For the text-containing cell, return its midpoint in (X, Y) coordinate format. 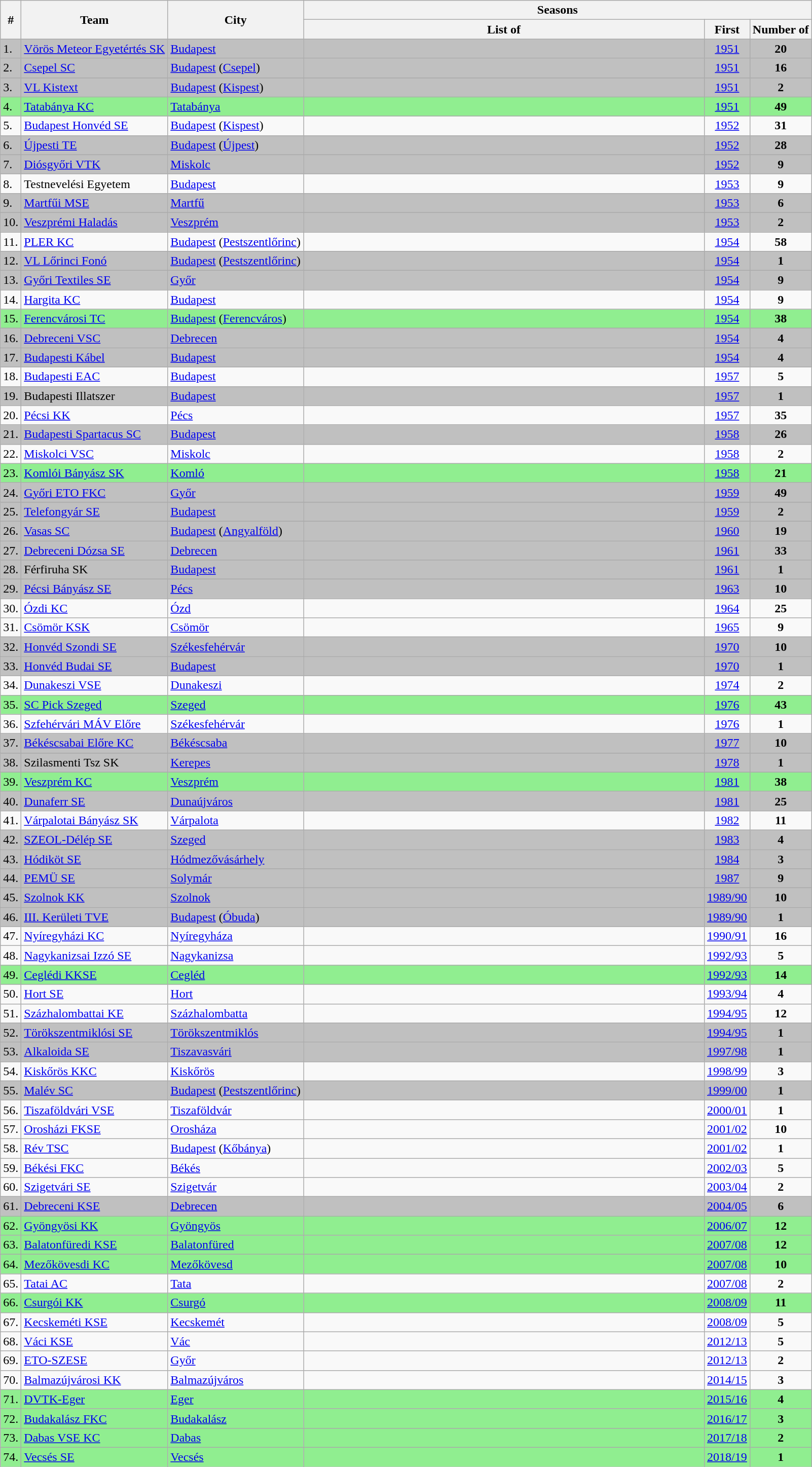
50. (11, 994)
Budakalász (236, 1418)
3. (11, 87)
58 (781, 242)
List of (504, 29)
18. (11, 377)
54. (11, 1071)
# (11, 20)
64. (11, 1264)
13. (11, 280)
1978 (727, 762)
Győri Textiles SE (94, 280)
III. Kerületi TVE (94, 917)
Dunaferr SE (94, 801)
Dunaújváros (236, 801)
16. (11, 338)
Debreceni VSC (94, 338)
1983 (727, 839)
Alkaloida SE (94, 1052)
47. (11, 936)
Solymár (236, 878)
Budapesti Illatszer (94, 396)
20. (11, 415)
74. (11, 1457)
24. (11, 492)
Pécsi Bányász SE (94, 589)
Tiszavasvári (236, 1052)
31 (781, 126)
Hódmezővásárhely (236, 859)
Martfű (236, 203)
Kecskemét (236, 1322)
73. (11, 1438)
Nagykanizsa (236, 956)
Szigetvári SE (94, 1187)
Nyíregyháza (236, 936)
Vác (236, 1341)
42. (11, 839)
Tiszaföldvári VSE (94, 1110)
32. (11, 647)
Várpalotai Bányász SK (94, 820)
1964 (727, 608)
29. (11, 589)
Ferencvárosi TC (94, 319)
21. (11, 434)
2004/05 (727, 1206)
Malév SC (94, 1090)
53. (11, 1052)
Budapesti EAC (94, 377)
Kiskőrös (236, 1071)
Csömör KSK (94, 628)
Cegléd (236, 975)
Budapest (Kőbánya) (236, 1148)
65. (11, 1283)
46. (11, 917)
Újpesti TE (94, 145)
Honvéd Szondi SE (94, 647)
Győri ETO FKC (94, 492)
52. (11, 1033)
8. (11, 184)
2018/19 (727, 1457)
Békéscsabai Előre KC (94, 743)
2015/16 (727, 1399)
PLER KC (94, 242)
Budakalász FKC (94, 1418)
1987 (727, 878)
34. (11, 685)
Martfűi MSE (94, 203)
1998/99 (727, 1071)
Komlói Bányász SK (94, 473)
2003/04 (727, 1187)
28 (781, 145)
Pécsi KK (94, 415)
Csömör (236, 628)
40. (11, 801)
Ózdi KC (94, 608)
20 (781, 49)
28. (11, 570)
1990/91 (727, 936)
Balatonfüredi KSE (94, 1245)
Tatai AC (94, 1283)
Hargita KC (94, 300)
Törökszentmiklós (236, 1033)
1999/00 (727, 1090)
Szigetvár (236, 1187)
Százhalombattai KE (94, 1013)
41. (11, 820)
26. (11, 531)
43. (11, 859)
69. (11, 1361)
Vörös Meteor Egyetértés SK (94, 49)
Gyöngyös (236, 1226)
2017/18 (727, 1438)
Tata (236, 1283)
19. (11, 396)
57. (11, 1129)
1963 (727, 589)
Budapest Honvéd SE (94, 126)
Gyöngyösi KK (94, 1226)
72. (11, 1418)
10. (11, 222)
62. (11, 1226)
Százhalombatta (236, 1013)
Balmazújváros (236, 1380)
Testnevelési Egyetem (94, 184)
Mezőkövesdi KC (94, 1264)
14. (11, 300)
Ózd (236, 608)
23. (11, 473)
Dunakeszi VSE (94, 685)
Kerepes (236, 762)
Budapest (Angyalföld) (236, 531)
Törökszentmiklósi SE (94, 1033)
Szolnok (236, 898)
Diósgyőri VTK (94, 164)
Vasas SC (94, 531)
35. (11, 705)
31. (11, 628)
67. (11, 1322)
33. (11, 666)
60. (11, 1187)
59. (11, 1167)
2016/17 (727, 1418)
Rév TSC (94, 1148)
66. (11, 1303)
70. (11, 1380)
First (727, 29)
Szfehérvári MÁV Előre (94, 724)
1. (11, 49)
ETO-SZESE (94, 1361)
Dabas (236, 1438)
Ceglédi KKSE (94, 975)
56. (11, 1110)
22. (11, 454)
21 (781, 473)
Honvéd Budai SE (94, 666)
Miskolci VSC (94, 454)
Tatabánya KC (94, 106)
VL Kistext (94, 87)
Szilasmenti Tsz SK (94, 762)
Mezőkövesd (236, 1264)
Várpalota (236, 820)
Debreceni KSE (94, 1206)
2. (11, 68)
58. (11, 1148)
45. (11, 898)
4. (11, 106)
36. (11, 724)
Békés (236, 1167)
Veszprémi Haladás (94, 222)
Budapest (Óbuda) (236, 917)
Budapest (Csepel) (236, 68)
SZEOL-Délép SE (94, 839)
1993/94 (727, 994)
17. (11, 357)
33 (781, 550)
43 (781, 705)
Komló (236, 473)
1982 (727, 820)
6. (11, 145)
Hort SE (94, 994)
48. (11, 956)
Szolnok KK (94, 898)
Debreceni Dózsa SE (94, 550)
61. (11, 1206)
Hort (236, 994)
Balatonfüred (236, 1245)
68. (11, 1341)
37. (11, 743)
PEMÜ SE (94, 878)
Csepel SC (94, 68)
Veszprém KC (94, 782)
Budapest (Ferencváros) (236, 319)
1974 (727, 685)
49. (11, 975)
9. (11, 203)
38. (11, 762)
44. (11, 878)
1984 (727, 859)
SC Pick Szeged (94, 705)
12. (11, 261)
Kecskeméti KSE (94, 1322)
14 (781, 975)
City (236, 20)
Dunakeszi (236, 685)
1965 (727, 628)
Budapesti Kábel (94, 357)
Telefongyár SE (94, 511)
Number of (781, 29)
19 (781, 531)
39. (11, 782)
35 (781, 415)
5. (11, 126)
Nagykanizsai Izzó SE (94, 956)
Budapesti Spartacus SC (94, 434)
Budapest (Újpest) (236, 145)
Kiskőrös KKC (94, 1071)
26 (781, 434)
1977 (727, 743)
11. (11, 242)
2002/03 (727, 1167)
30. (11, 608)
Békési FKC (94, 1167)
2006/07 (727, 1226)
Orosháza (236, 1129)
Tatabánya (236, 106)
DVTK-Eger (94, 1399)
Hódiköt SE (94, 859)
Férfiruha SK (94, 570)
1997/98 (727, 1052)
7. (11, 164)
Balmazújvárosi KK (94, 1380)
VL Lőrinci Fonó (94, 261)
Nyíregyházi KC (94, 936)
Eger (236, 1399)
Tiszaföldvár (236, 1110)
Csurgó (236, 1303)
1960 (727, 531)
Team (94, 20)
51. (11, 1013)
Seasons (558, 10)
Dabas VSE KC (94, 1438)
25. (11, 511)
2014/15 (727, 1380)
Vecsés (236, 1457)
Váci KSE (94, 1341)
Vecsés SE (94, 1457)
71. (11, 1399)
Orosházi FKSE (94, 1129)
15. (11, 319)
27. (11, 550)
Csurgói KK (94, 1303)
55. (11, 1090)
Békéscsaba (236, 743)
2000/01 (727, 1110)
63. (11, 1245)
